Determine the [x, y] coordinate at the center of the cell enclosing the given text.  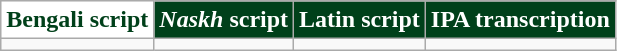
IPA transcription [520, 20]
Bengali script [78, 20]
Latin script [360, 20]
Naskh script [224, 20]
